Search for the cell housing the specified text and yield its [x, y] center coordinate. 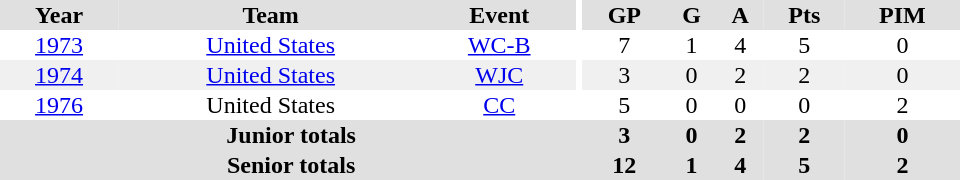
Team [270, 15]
GP [624, 15]
WC-B [499, 45]
PIM [902, 15]
A [740, 15]
WJC [499, 75]
Junior totals [291, 135]
Year [59, 15]
CC [499, 105]
12 [624, 165]
1974 [59, 75]
1976 [59, 105]
Senior totals [291, 165]
Event [499, 15]
G [691, 15]
1973 [59, 45]
7 [624, 45]
Pts [804, 15]
